Detect which cell encompasses the target text, then output its (X, Y) center coordinate. 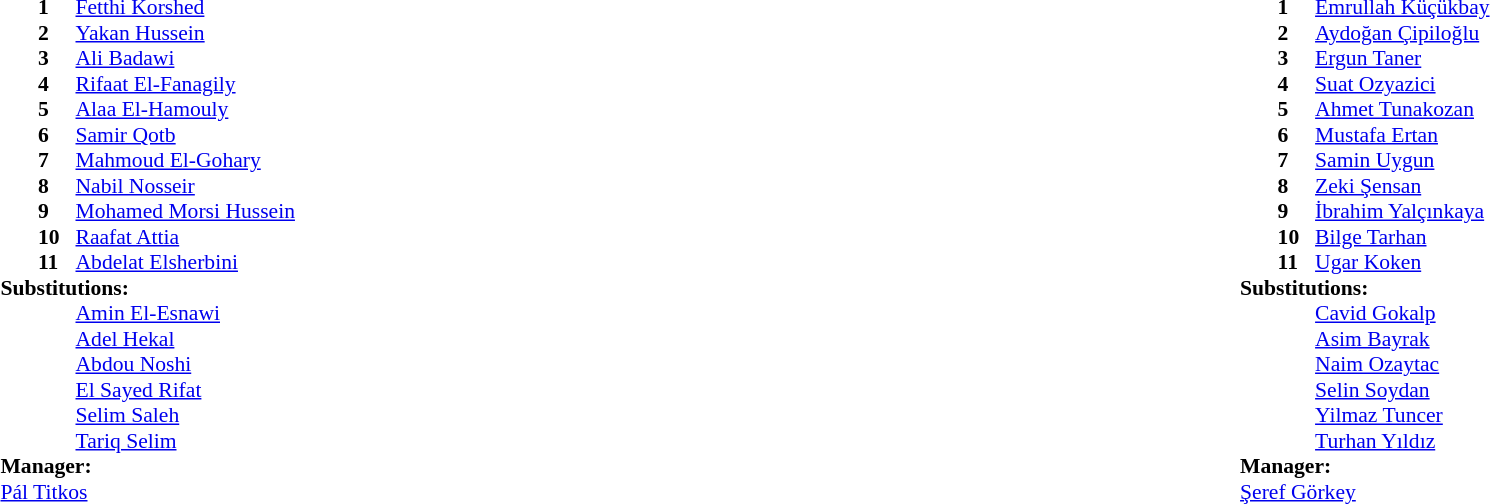
Tariq Selim (186, 441)
Samin Uygun (1402, 161)
Selin Soydan (1402, 390)
Ugar Koken (1402, 263)
Samir Qotb (186, 135)
Amin El-Esnawi (186, 313)
İbrahim Yalçınkaya (1402, 211)
Bilge Tarhan (1402, 237)
Yilmaz Tuncer (1402, 415)
El Sayed Rifat (186, 390)
Yakan Hussein (186, 33)
Selim Saleh (186, 415)
Asim Bayrak (1402, 339)
Cavid Gokalp (1402, 313)
Naim Ozaytac (1402, 365)
Mustafa Ertan (1402, 135)
Rifaat El-Fanagily (186, 84)
Ahmet Tunakozan (1402, 109)
Mahmoud El-Gohary (186, 161)
Abdou Noshi (186, 365)
Ali Badawi (186, 59)
Raafat Attia (186, 237)
Turhan Yıldız (1402, 441)
Suat Ozyazici (1402, 84)
Mohamed Morsi Hussein (186, 211)
Adel Hekal (186, 339)
Nabil Nosseir (186, 186)
Aydoğan Çipiloğlu (1402, 33)
Alaa El-Hamouly (186, 109)
Abdelat Elsherbini (186, 263)
Zeki Şensan (1402, 186)
Ergun Taner (1402, 59)
